Return (x, y) of the center of cell containing provided text 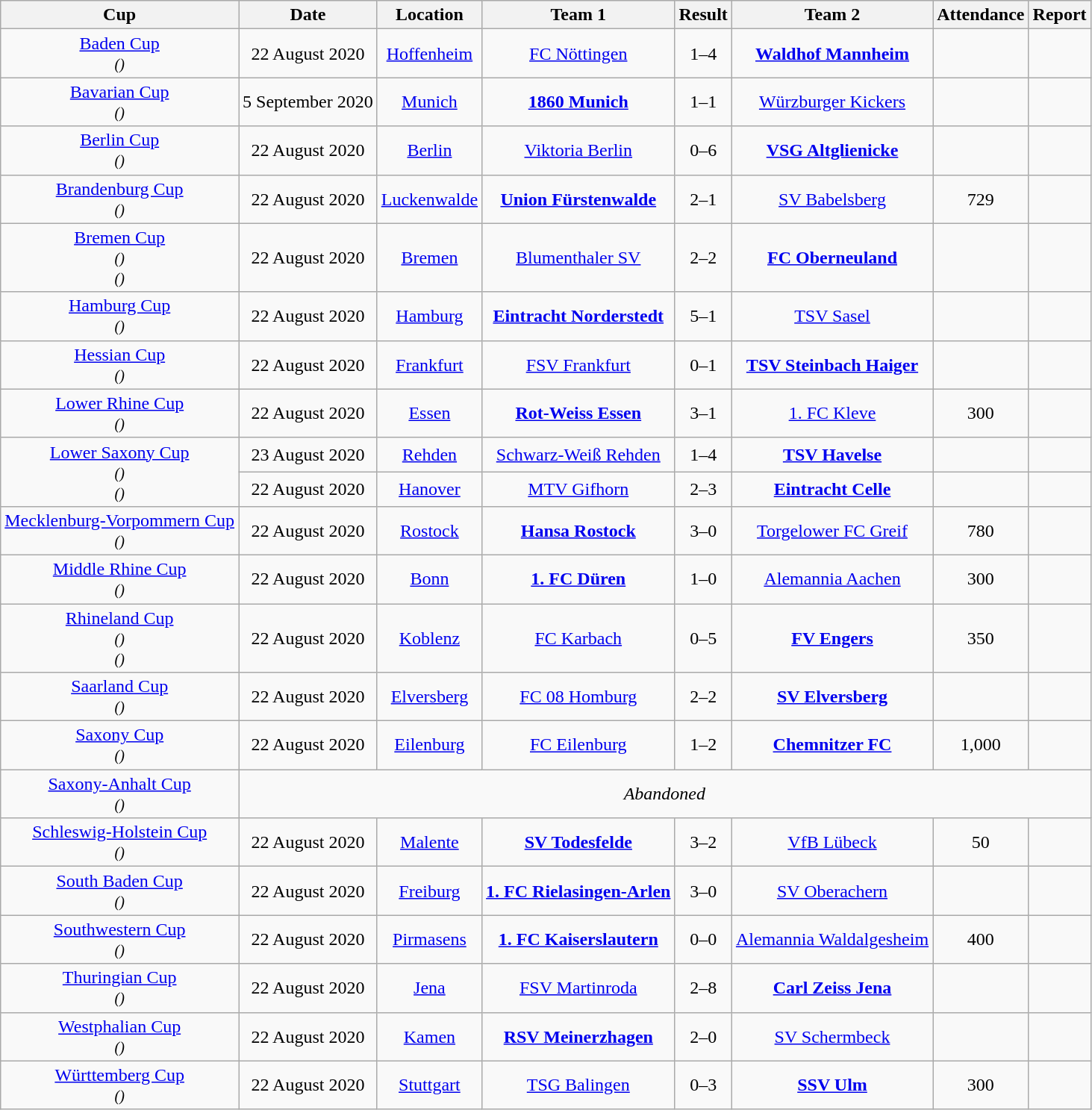
Baden Cup() (119, 54)
Luckenwalde (429, 199)
FC Nöttingen (578, 54)
FC Karbach (578, 637)
Alemannia Aachen (832, 579)
1. FC Düren (578, 579)
Württemberg Cup() (119, 1085)
FC 08 Homburg (578, 697)
5–1 (703, 317)
Bremen Cup()() (119, 258)
0–3 (703, 1085)
RSV Meinerzhagen (578, 1036)
Berlin (429, 151)
Alemannia Waldalgesheim (832, 939)
780 (981, 530)
Hamburg (429, 317)
Pirmasens (429, 939)
Rostock (429, 530)
Bremen (429, 258)
Eintracht Norderstedt (578, 317)
SV Oberachern (832, 891)
VSG Altglienicke (832, 151)
Viktoria Berlin (578, 151)
3–1 (703, 414)
Carl Zeiss Jena (832, 988)
TSV Havelse (832, 455)
1,000 (981, 745)
0–0 (703, 939)
Berlin Cup() (119, 151)
Bonn (429, 579)
Eintracht Celle (832, 489)
1. FC Kaiserslautern (578, 939)
Thuringian Cup() (119, 988)
Date (308, 15)
Malente (429, 842)
Westphalian Cup() (119, 1036)
TSG Balingen (578, 1085)
Result (703, 15)
Rhineland Cup()() (119, 637)
FV Engers (832, 637)
SV Babelsberg (832, 199)
FC Oberneuland (832, 258)
TSV Sasel (832, 317)
Report (1060, 15)
400 (981, 939)
Rehden (429, 455)
Waldhof Mannheim (832, 54)
Eilenburg (429, 745)
350 (981, 637)
Jena (429, 988)
Stuttgart (429, 1085)
Cup (119, 15)
Rot-Weiss Essen (578, 414)
1860 Munich (578, 102)
Saarland Cup() (119, 697)
Würzburger Kickers (832, 102)
2–3 (703, 489)
FSV Martinroda (578, 988)
Team 1 (578, 15)
Elversberg (429, 697)
Southwestern Cup() (119, 939)
Freiburg (429, 891)
Munich (429, 102)
TSV Steinbach Haiger (832, 364)
Abandoned (665, 794)
Lower Saxony Cup()() (119, 472)
50 (981, 842)
Bavarian Cup() (119, 102)
Saxony-Anhalt Cup() (119, 794)
Hamburg Cup() (119, 317)
Frankfurt (429, 364)
Hanover (429, 489)
FSV Frankfurt (578, 364)
Team 2 (832, 15)
Location (429, 15)
Mecklenburg-Vorpommern Cup() (119, 530)
SV Todesfelde (578, 842)
0–1 (703, 364)
Union Fürstenwalde (578, 199)
Blumenthaler SV (578, 258)
SSV Ulm (832, 1085)
1–2 (703, 745)
1. FC Rielasingen-Arlen (578, 891)
1. FC Kleve (832, 414)
Hoffenheim (429, 54)
South Baden Cup() (119, 891)
3–2 (703, 842)
0–5 (703, 637)
FC Eilenburg (578, 745)
SV Schermbeck (832, 1036)
Lower Rhine Cup() (119, 414)
Attendance (981, 15)
Chemnitzer FC (832, 745)
729 (981, 199)
Kamen (429, 1036)
Hansa Rostock (578, 530)
Koblenz (429, 637)
23 August 2020 (308, 455)
Schleswig-Holstein Cup() (119, 842)
1–1 (703, 102)
2–1 (703, 199)
Essen (429, 414)
1–0 (703, 579)
Brandenburg Cup() (119, 199)
VfB Lübeck (832, 842)
5 September 2020 (308, 102)
MTV Gifhorn (578, 489)
0–6 (703, 151)
Saxony Cup() (119, 745)
Hessian Cup() (119, 364)
Middle Rhine Cup() (119, 579)
2–0 (703, 1036)
SV Elversberg (832, 697)
2–8 (703, 988)
Schwarz-Weiß Rehden (578, 455)
Torgelower FC Greif (832, 530)
